Return the [x, y] coordinate for the center point of the cell that contains the specified text.  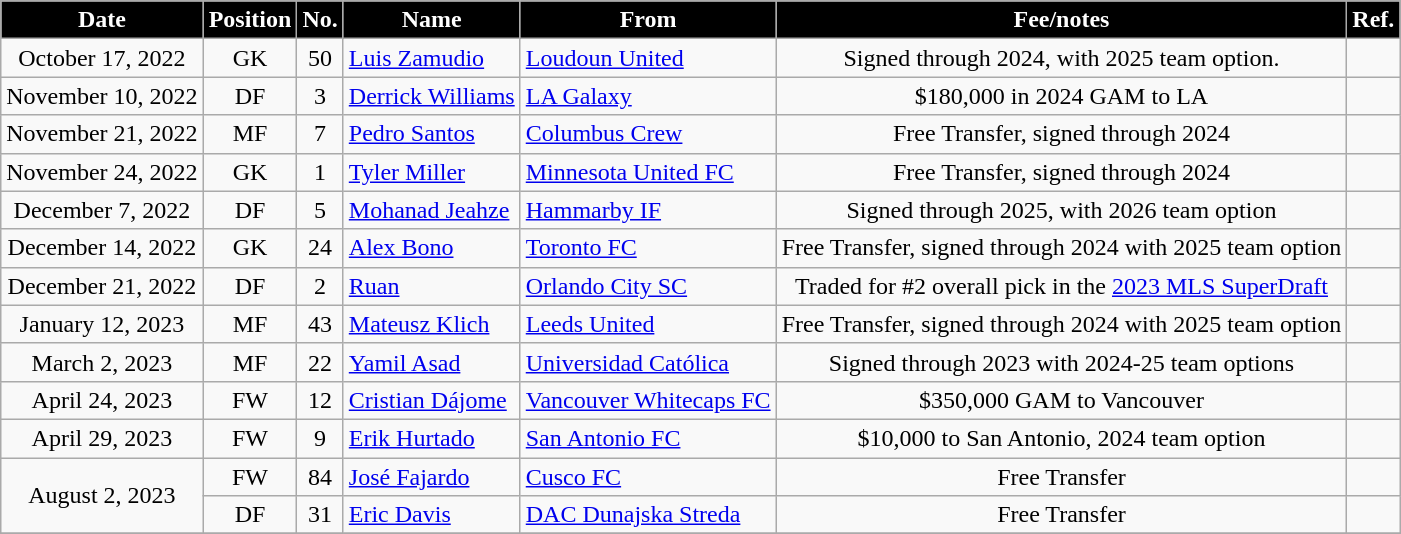
Loudoun United [648, 58]
Minnesota United FC [648, 172]
Ref. [1374, 20]
Tyler Miller [432, 172]
Orlando City SC [648, 286]
3 [320, 96]
San Antonio FC [648, 438]
Cristian Dájome [432, 400]
Luis Zamudio [432, 58]
Mateusz Klich [432, 324]
Vancouver Whitecaps FC [648, 400]
Position [250, 20]
Fee/notes [1062, 20]
November 21, 2022 [102, 134]
Signed through 2025, with 2026 team option [1062, 210]
Date [102, 20]
Signed through 2023 with 2024-25 team options [1062, 362]
Ruan [432, 286]
January 12, 2023 [102, 324]
Yamil Asad [432, 362]
Columbus Crew [648, 134]
August 2, 2023 [102, 496]
$180,000 in 2024 GAM to LA [1062, 96]
Derrick Williams [432, 96]
Pedro Santos [432, 134]
12 [320, 400]
March 2, 2023 [102, 362]
Mohanad Jeahze [432, 210]
December 21, 2022 [102, 286]
Alex Bono [432, 248]
Traded for #2 overall pick in the 2023 MLS SuperDraft [1062, 286]
LA Galaxy [648, 96]
José Fajardo [432, 477]
December 7, 2022 [102, 210]
$10,000 to San Antonio, 2024 team option [1062, 438]
No. [320, 20]
April 24, 2023 [102, 400]
November 24, 2022 [102, 172]
Eric Davis [432, 515]
5 [320, 210]
Hammarby IF [648, 210]
From [648, 20]
84 [320, 477]
9 [320, 438]
50 [320, 58]
Erik Hurtado [432, 438]
2 [320, 286]
$350,000 GAM to Vancouver [1062, 400]
Universidad Católica [648, 362]
7 [320, 134]
DAC Dunajska Streda [648, 515]
31 [320, 515]
Signed through 2024, with 2025 team option. [1062, 58]
1 [320, 172]
Toronto FC [648, 248]
Leeds United [648, 324]
October 17, 2022 [102, 58]
November 10, 2022 [102, 96]
Cusco FC [648, 477]
24 [320, 248]
December 14, 2022 [102, 248]
43 [320, 324]
April 29, 2023 [102, 438]
Name [432, 20]
22 [320, 362]
